From the cell containing the given text, extract its center point as (x, y) coordinate. 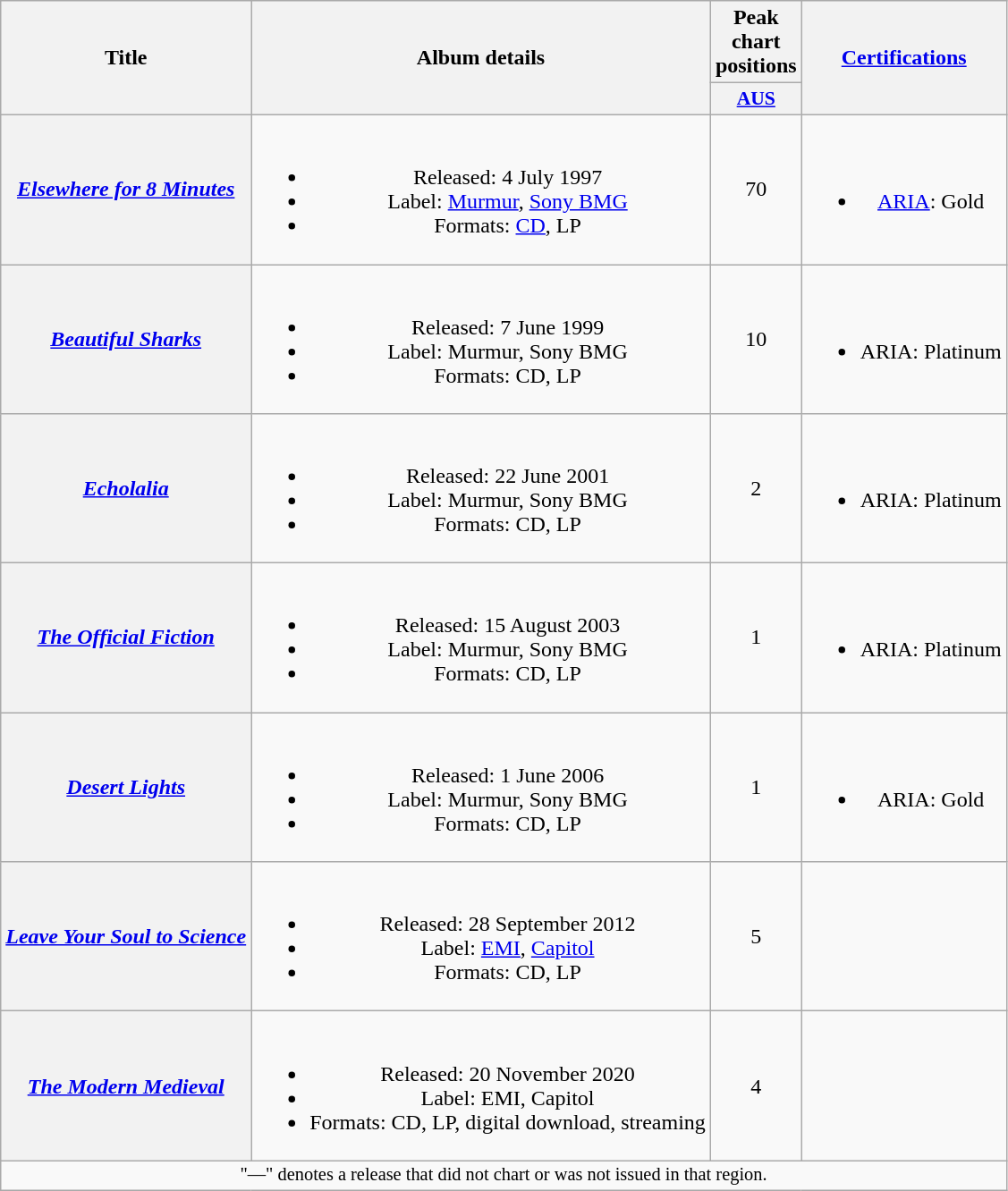
The Modern Medieval (126, 1085)
Released: 7 June 1999Label: Murmur, Sony BMG Formats: CD, LP (481, 340)
Released: 22 June 2001Label: Murmur, Sony BMG Formats: CD, LP (481, 488)
Released: 1 June 2006Label: Murmur, Sony BMG Formats: CD, LP (481, 787)
Echolalia (126, 488)
"—" denotes a release that did not chart or was not issued in that region. (504, 1176)
The Official Fiction (126, 638)
Elsewhere for 8 Minutes (126, 190)
5 (756, 937)
Released: 20 November 2020Label: EMI, Capitol Formats: CD, LP, digital download, streaming (481, 1085)
Certifications (903, 58)
Desert Lights (126, 787)
4 (756, 1085)
Released: 4 July 1997Label: Murmur, Sony BMG Formats: CD, LP (481, 190)
Leave Your Soul to Science (126, 937)
AUS (756, 99)
Released: 15 August 2003Label: Murmur, Sony BMG Formats: CD, LP (481, 638)
Beautiful Sharks (126, 340)
2 (756, 488)
10 (756, 340)
70 (756, 190)
Album details (481, 58)
Title (126, 58)
Peak chart positions (756, 42)
Released: 28 September 2012Label: EMI, Capitol Formats: CD, LP (481, 937)
